Extract the (x, y) coordinate from the center of the cell holding the provided text.  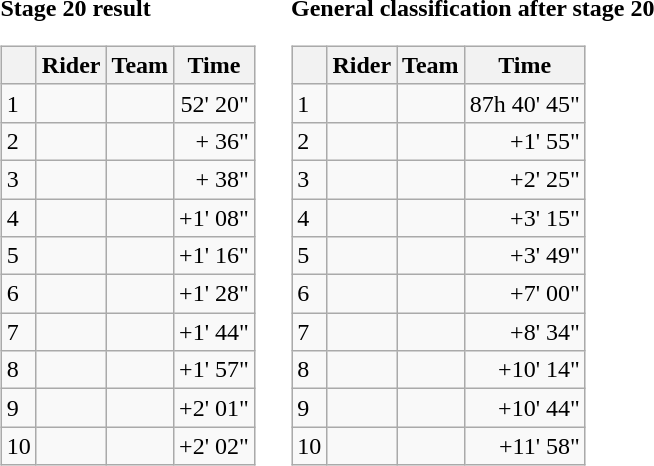
+11' 58" (524, 446)
+ 36" (214, 141)
+1' 44" (214, 332)
+3' 49" (524, 256)
+2' 01" (214, 408)
+1' 16" (214, 256)
+1' 55" (524, 141)
+8' 34" (524, 332)
+3' 15" (524, 217)
+2' 25" (524, 179)
+ 38" (214, 179)
+10' 14" (524, 370)
+10' 44" (524, 408)
+7' 00" (524, 294)
87h 40' 45" (524, 103)
+2' 02" (214, 446)
+1' 57" (214, 370)
52' 20" (214, 103)
+1' 08" (214, 217)
+1' 28" (214, 294)
